Scan for the cell matching the given text and deliver its [x, y] coordinate at center. 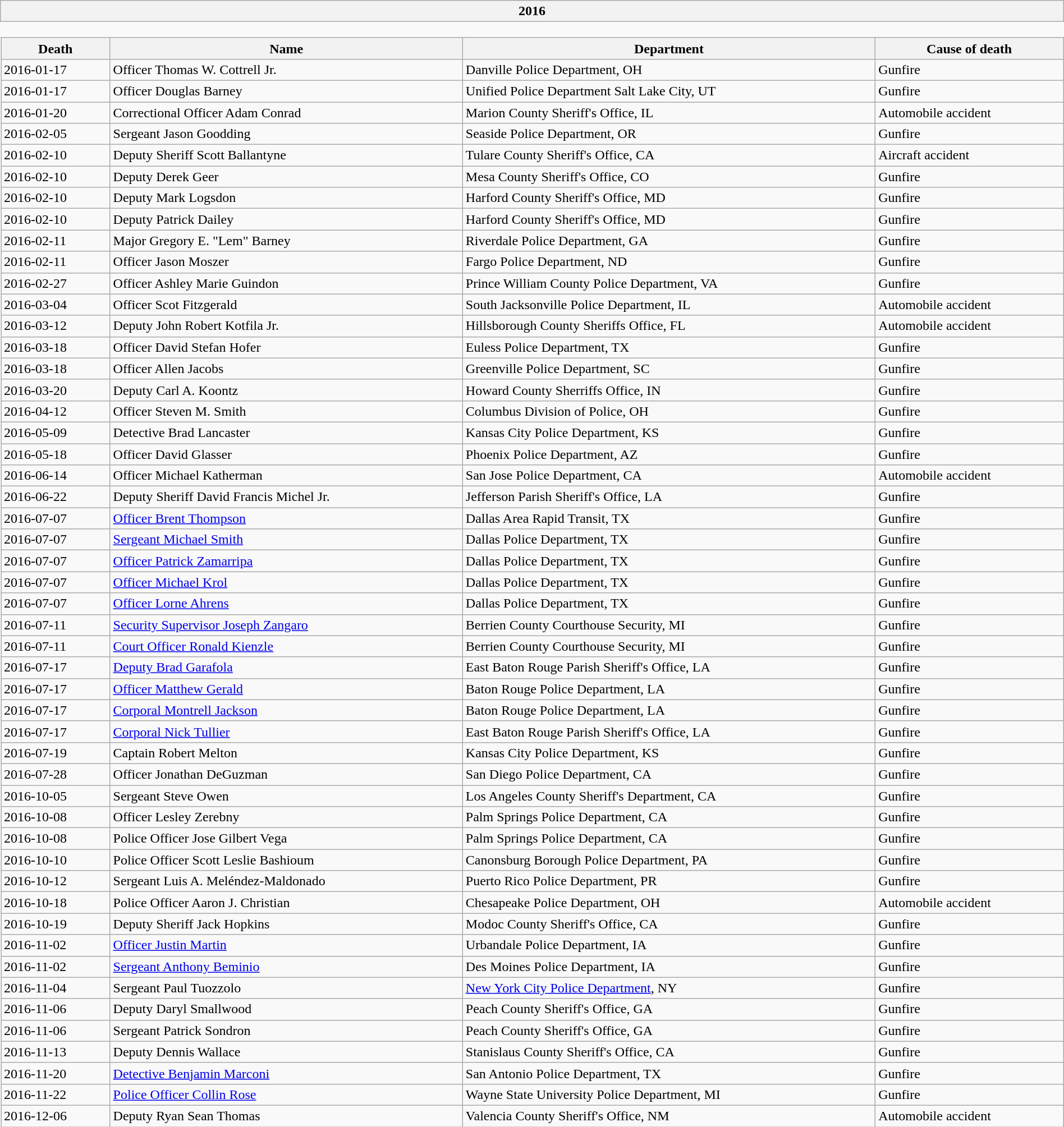
2016-10-19 [56, 924]
2016-07-19 [56, 753]
Sergeant Jason Goodding [286, 134]
Name [286, 48]
2016 [532, 11]
San Jose Police Department, CA [669, 476]
Prince William County Police Department, VA [669, 283]
Danville Police Department, OH [669, 70]
Hillsborough County Sheriffs Office, FL [669, 326]
Detective Benjamin Marconi [286, 1073]
Deputy Sheriff David Francis Michel Jr. [286, 497]
Captain Robert Melton [286, 753]
2016-11-04 [56, 988]
Officer Scot Fitzgerald [286, 305]
Officer Brent Thompson [286, 518]
New York City Police Department, NY [669, 988]
Officer Michael Krol [286, 582]
Dallas Area Rapid Transit, TX [669, 518]
Unified Police Department Salt Lake City, UT [669, 91]
Seaside Police Department, OR [669, 134]
Officer Justin Martin [286, 945]
Officer Lesley Zerebny [286, 817]
Police Officer Collin Rose [286, 1094]
Euless Police Department, TX [669, 347]
Deputy Sheriff Scott Ballantyne [286, 155]
2016-06-22 [56, 497]
Officer David Stefan Hofer [286, 347]
Greenville Police Department, SC [669, 369]
2016-06-14 [56, 476]
2016-10-05 [56, 796]
2016-02-05 [56, 134]
Officer Matthew Gerald [286, 689]
Officer Steven M. Smith [286, 411]
Deputy Ryan Sean Thomas [286, 1116]
Officer Michael Katherman [286, 476]
Tulare County Sheriff's Office, CA [669, 155]
Chesapeake Police Department, OH [669, 903]
Deputy Brad Garafola [286, 668]
Urbandale Police Department, IA [669, 945]
Correctional Officer Adam Conrad [286, 113]
Police Officer Jose Gilbert Vega [286, 839]
Riverdale Police Department, GA [669, 241]
Phoenix Police Department, AZ [669, 454]
Modoc County Sheriff's Office, CA [669, 924]
2016-07-28 [56, 774]
Deputy Patrick Dailey [286, 219]
South Jacksonville Police Department, IL [669, 305]
Fargo Police Department, ND [669, 262]
2016-11-22 [56, 1094]
Police Officer Aaron J. Christian [286, 903]
Officer Ashley Marie Guindon [286, 283]
Sergeant Patrick Sondron [286, 1031]
Howard County Sherriffs Office, IN [669, 390]
2016-10-10 [56, 860]
Major Gregory E. "Lem" Barney [286, 241]
Wayne State University Police Department, MI [669, 1094]
Aircraft accident [970, 155]
Mesa County Sheriff's Office, CO [669, 177]
Jefferson Parish Sheriff's Office, LA [669, 497]
Deputy Derek Geer [286, 177]
Stanislaus County Sheriff's Office, CA [669, 1052]
Corporal Montrell Jackson [286, 710]
Puerto Rico Police Department, PR [669, 881]
Security Supervisor Joseph Zangaro [286, 625]
Sergeant Luis A. Meléndez-Maldonado [286, 881]
Police Officer Scott Leslie Bashioum [286, 860]
Department [669, 48]
2016-11-20 [56, 1073]
Officer Thomas W. Cottrell Jr. [286, 70]
Des Moines Police Department, IA [669, 967]
2016-03-20 [56, 390]
2016-10-12 [56, 881]
Columbus Division of Police, OH [669, 411]
Officer Patrick Zamarripa [286, 561]
Deputy Sheriff Jack Hopkins [286, 924]
2016-05-09 [56, 433]
San Antonio Police Department, TX [669, 1073]
Los Angeles County Sheriff's Department, CA [669, 796]
2016-05-18 [56, 454]
Sergeant Anthony Beminio [286, 967]
Court Officer Ronald Kienzle [286, 646]
Corporal Nick Tullier [286, 732]
2016-12-06 [56, 1116]
Officer David Glasser [286, 454]
Death [56, 48]
Officer Allen Jacobs [286, 369]
2016-11-13 [56, 1052]
Marion County Sheriff's Office, IL [669, 113]
Canonsburg Borough Police Department, PA [669, 860]
Detective Brad Lancaster [286, 433]
Deputy Dennis Wallace [286, 1052]
2016-03-04 [56, 305]
Officer Jason Moszer [286, 262]
Officer Jonathan DeGuzman [286, 774]
Valencia County Sheriff's Office, NM [669, 1116]
Deputy Mark Logsdon [286, 198]
Sergeant Steve Owen [286, 796]
Sergeant Paul Tuozzolo [286, 988]
2016-10-18 [56, 903]
2016-03-12 [56, 326]
2016-02-27 [56, 283]
San Diego Police Department, CA [669, 774]
2016-01-20 [56, 113]
Officer Lorne Ahrens [286, 604]
Deputy Daryl Smallwood [286, 1009]
2016-04-12 [56, 411]
Sergeant Michael Smith [286, 540]
Cause of death [970, 48]
Deputy Carl A. Koontz [286, 390]
Officer Douglas Barney [286, 91]
Deputy John Robert Kotfila Jr. [286, 326]
